Determine the (x, y) coordinate at the center of the cell enclosing the given text.  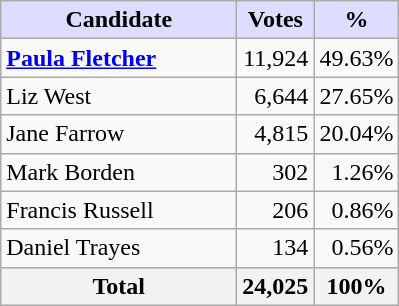
Liz West (119, 96)
Francis Russell (119, 210)
1.26% (356, 172)
24,025 (276, 286)
Paula Fletcher (119, 58)
0.86% (356, 210)
0.56% (356, 248)
206 (276, 210)
6,644 (276, 96)
Jane Farrow (119, 134)
134 (276, 248)
11,924 (276, 58)
Candidate (119, 20)
20.04% (356, 134)
Votes (276, 20)
27.65% (356, 96)
Daniel Trayes (119, 248)
Total (119, 286)
4,815 (276, 134)
% (356, 20)
49.63% (356, 58)
302 (276, 172)
Mark Borden (119, 172)
100% (356, 286)
